Return the (x, y) coordinate for the center point of the cell that contains the specified text.  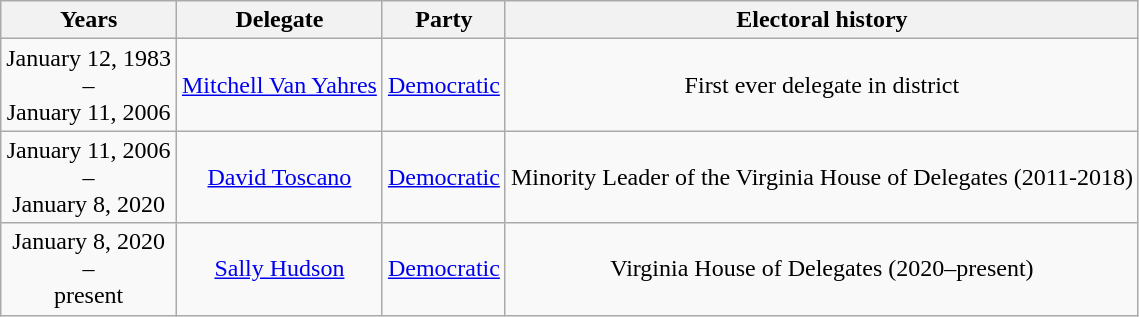
January 8, 2020–present (89, 269)
Virginia House of Delegates (2020–present) (822, 269)
January 12, 1983–January 11, 2006 (89, 85)
Delegate (279, 20)
David Toscano (279, 177)
Party (444, 20)
Minority Leader of the Virginia House of Delegates (2011-2018) (822, 177)
Mitchell Van Yahres (279, 85)
Years (89, 20)
Sally Hudson (279, 269)
First ever delegate in district (822, 85)
January 11, 2006–January 8, 2020 (89, 177)
Electoral history (822, 20)
